Provide the (x, y) coordinate of the cell's center where the given text is located.  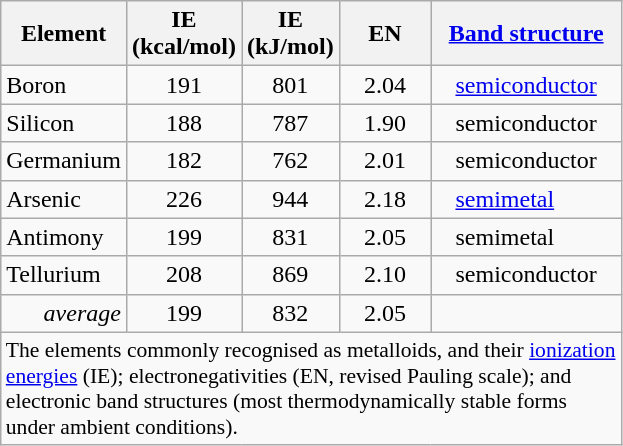
average (64, 313)
IE(kcal/mol) (184, 34)
Band structure (526, 34)
191 (184, 85)
Germanium (64, 161)
188 (184, 123)
226 (184, 199)
Boron (64, 85)
869 (291, 275)
801 (291, 85)
2.01 (385, 161)
182 (184, 161)
1.90 (385, 123)
Antimony (64, 237)
EN (385, 34)
2.10 (385, 275)
Silicon (64, 123)
Element (64, 34)
944 (291, 199)
208 (184, 275)
831 (291, 237)
832 (291, 313)
762 (291, 161)
2.04 (385, 85)
2.18 (385, 199)
IE(kJ/mol) (291, 34)
Arsenic (64, 199)
Tellurium (64, 275)
787 (291, 123)
